Determine the [X, Y] coordinate at the center of the cell enclosing the given text.  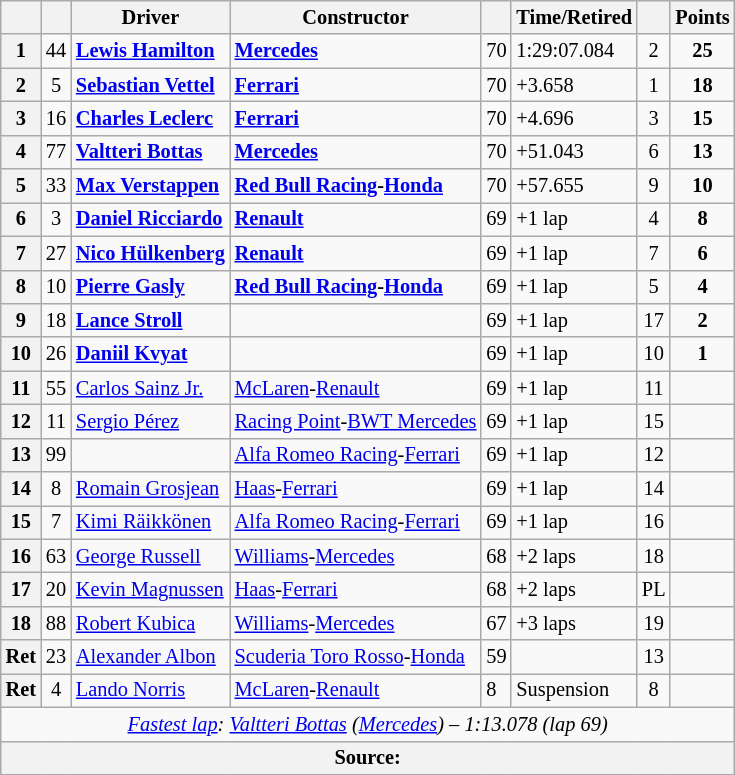
Scuderia Toro Rosso-Honda [356, 657]
George Russell [150, 556]
Pierre Gasly [150, 287]
Max Verstappen [150, 186]
59 [496, 657]
Daniil Kvyat [150, 354]
Source: [368, 758]
Fastest lap: Valtteri Bottas (Mercedes) – 1:13.078 (lap 69) [368, 724]
+57.655 [574, 186]
Sergio Pérez [150, 421]
67 [496, 623]
Daniel Ricciardo [150, 219]
26 [56, 354]
44 [56, 51]
77 [56, 152]
63 [56, 556]
Constructor [356, 17]
33 [56, 186]
99 [56, 455]
19 [654, 623]
Driver [150, 17]
23 [56, 657]
+3 laps [574, 623]
Lewis Hamilton [150, 51]
Suspension [574, 690]
Charles Leclerc [150, 118]
Points [702, 17]
Time/Retired [574, 17]
Lando Norris [150, 690]
27 [56, 253]
PL [654, 589]
Valtteri Bottas [150, 152]
88 [56, 623]
1:29:07.084 [574, 51]
Kimi Räikkönen [150, 522]
Romain Grosjean [150, 489]
Lance Stroll [150, 320]
+3.658 [574, 85]
Carlos Sainz Jr. [150, 388]
Racing Point-BWT Mercedes [356, 421]
Sebastian Vettel [150, 85]
Alexander Albon [150, 657]
+51.043 [574, 152]
55 [56, 388]
25 [702, 51]
Nico Hülkenberg [150, 253]
20 [56, 589]
Kevin Magnussen [150, 589]
+4.696 [574, 118]
Robert Kubica [150, 623]
